Detect which cell encompasses the target text, then output its (x, y) center coordinate. 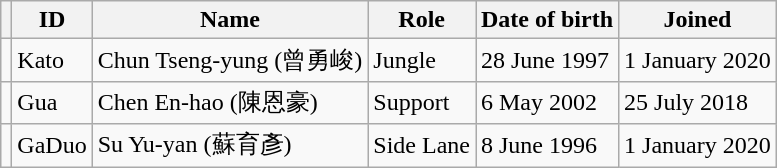
Chun Tseng-yung (曾勇峻) (230, 60)
Joined (698, 20)
Chen En-hao (陳恩豪) (230, 102)
6 May 2002 (548, 102)
28 June 1997 (548, 60)
Name (230, 20)
Gua (52, 102)
25 July 2018 (698, 102)
Su Yu-yan (蘇育彥) (230, 146)
Support (422, 102)
Role (422, 20)
Side Lane (422, 146)
GaDuo (52, 146)
Kato (52, 60)
Date of birth (548, 20)
Jungle (422, 60)
8 June 1996 (548, 146)
ID (52, 20)
